Capture the cell that displays the provided text and extract its (x, y) central coordinate. 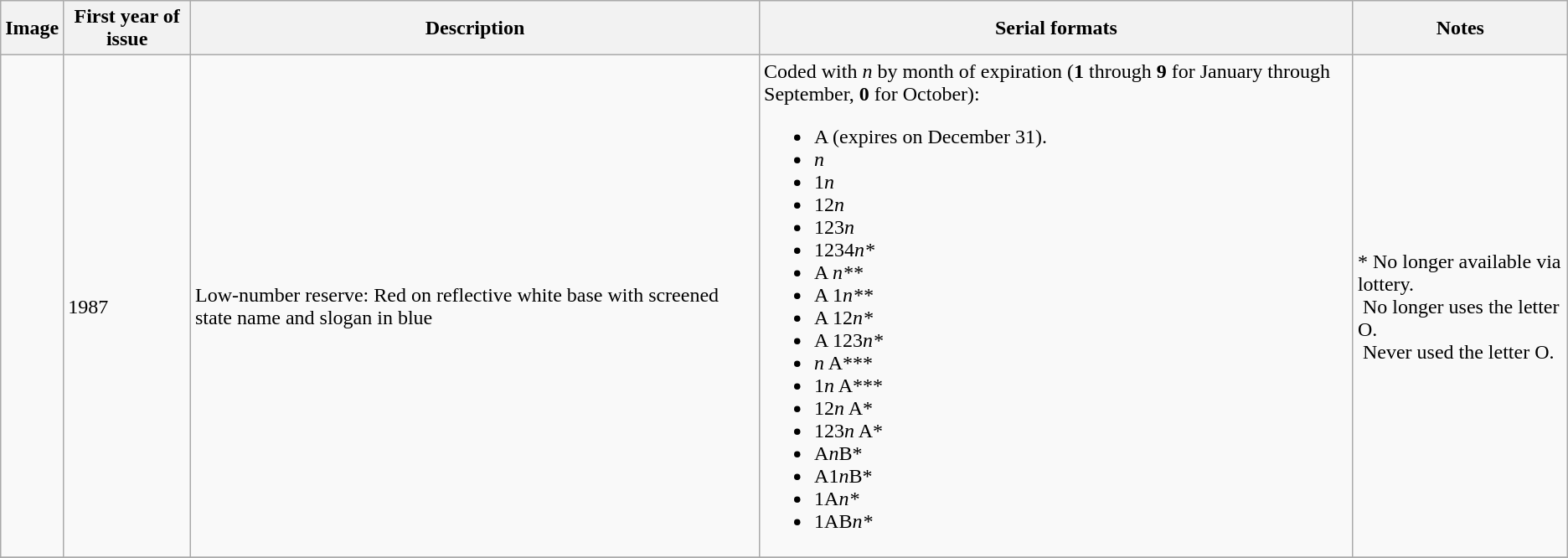
Description (474, 28)
* No longer available via lottery. No longer uses the letter O. Never used the letter O. (1460, 307)
First year of issue (127, 28)
Image (32, 28)
Low-number reserve: Red on reflective white base with screened state name and slogan in blue (474, 307)
1987 (127, 307)
Notes (1460, 28)
Serial formats (1057, 28)
